Find where the given text appears and provide that cell's center as [x, y] coordinate. 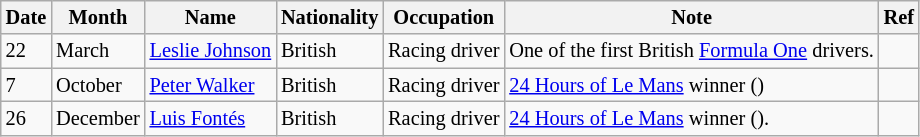
Name [210, 17]
Date [26, 17]
Nationality [330, 17]
March [98, 51]
Occupation [444, 17]
24 Hours of Le Mans winner (). [691, 118]
24 Hours of Le Mans winner () [691, 85]
December [98, 118]
Luis Fontés [210, 118]
Peter Walker [210, 85]
Leslie Johnson [210, 51]
7 [26, 85]
Note [691, 17]
One of the first British Formula One drivers. [691, 51]
October [98, 85]
26 [26, 118]
Ref [899, 17]
22 [26, 51]
Month [98, 17]
